Return the [x, y] coordinate for the center point of the cell that contains the specified text.  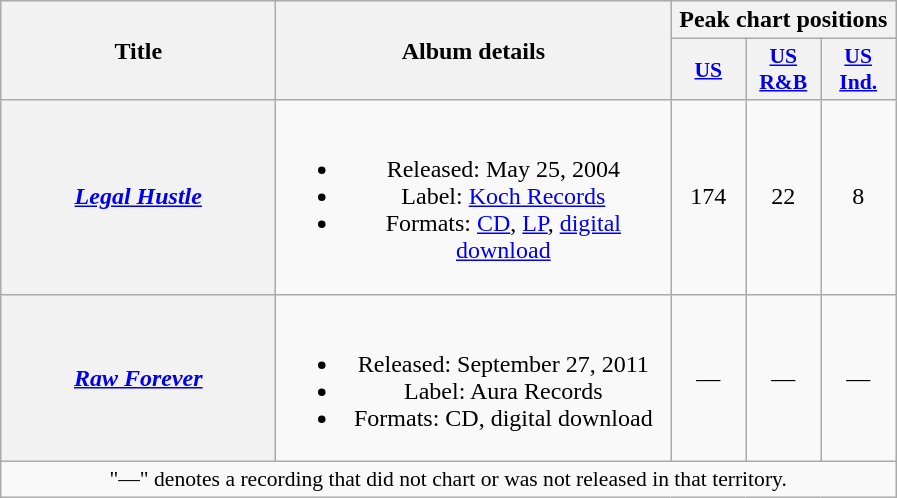
Title [138, 50]
Album details [474, 50]
Legal Hustle [138, 197]
22 [784, 197]
Peak chart positions [784, 20]
Released: May 25, 2004Label: Koch RecordsFormats: CD, LP, digital download [474, 197]
USInd. [858, 70]
US [708, 70]
Released: September 27, 2011Label: Aura RecordsFormats: CD, digital download [474, 378]
Raw Forever [138, 378]
174 [708, 197]
USR&B [784, 70]
"—" denotes a recording that did not chart or was not released in that territory. [448, 479]
8 [858, 197]
